Extract the [X, Y] coordinate from the center of the cell holding the provided text.  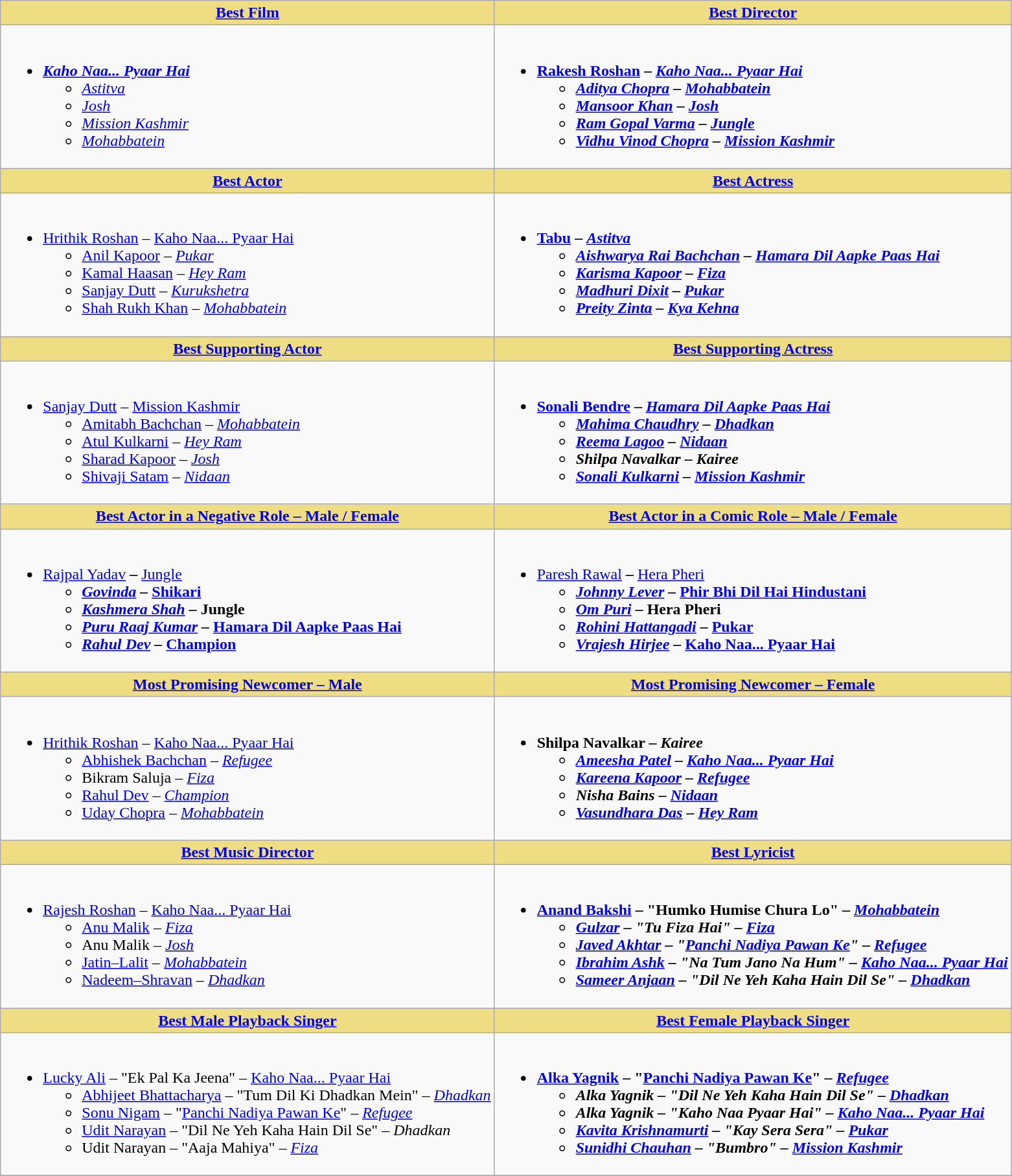
Sonali Bendre – Hamara Dil Aapke Paas HaiMahima Chaudhry – DhadkanReema Lagoo – NidaanShilpa Navalkar – KaireeSonali Kulkarni – Mission Kashmir [753, 433]
Rajesh Roshan – Kaho Naa... Pyaar HaiAnu Malik – FizaAnu Malik – JoshJatin–Lalit – MohabbateinNadeem–Shravan – Dhadkan [247, 936]
Best Lyricist [753, 852]
Best Actor in a Negative Role – Male / Female [247, 516]
Hrithik Roshan – Kaho Naa... Pyaar HaiAbhishek Bachchan – RefugeeBikram Saluja – FizaRahul Dev – ChampionUday Chopra – Mohabbatein [247, 768]
Tabu – AstitvaAishwarya Rai Bachchan – Hamara Dil Aapke Paas HaiKarisma Kapoor – FizaMadhuri Dixit – PukarPreity Zinta – Kya Kehna [753, 264]
Best Actor in a Comic Role – Male / Female [753, 516]
Kaho Naa... Pyaar HaiAstitvaJoshMission KashmirMohabbatein [247, 97]
Best Director [753, 13]
Rajpal Yadav – JungleGovinda – ShikariKashmera Shah – JunglePuru Raaj Kumar – Hamara Dil Aapke Paas HaiRahul Dev – Champion [247, 600]
Best Film [247, 13]
Best Actor [247, 181]
Best Male Playback Singer [247, 1020]
Best Female Playback Singer [753, 1020]
Most Promising Newcomer – Female [753, 684]
Best Supporting Actor [247, 349]
Hrithik Roshan – Kaho Naa... Pyaar HaiAnil Kapoor – PukarKamal Haasan – Hey RamSanjay Dutt – KurukshetraShah Rukh Khan – Mohabbatein [247, 264]
Best Music Director [247, 852]
Best Actress [753, 181]
Shilpa Navalkar – KaireeAmeesha Patel – Kaho Naa... Pyaar HaiKareena Kapoor – RefugeeNisha Bains – NidaanVasundhara Das – Hey Ram [753, 768]
Rakesh Roshan – Kaho Naa... Pyaar HaiAditya Chopra – MohabbateinMansoor Khan – JoshRam Gopal Varma – JungleVidhu Vinod Chopra – Mission Kashmir [753, 97]
Best Supporting Actress [753, 349]
Sanjay Dutt – Mission KashmirAmitabh Bachchan – MohabbateinAtul Kulkarni – Hey RamSharad Kapoor – JoshShivaji Satam – Nidaan [247, 433]
Most Promising Newcomer – Male [247, 684]
